From the cell containing the given text, extract its center point as (X, Y) coordinate. 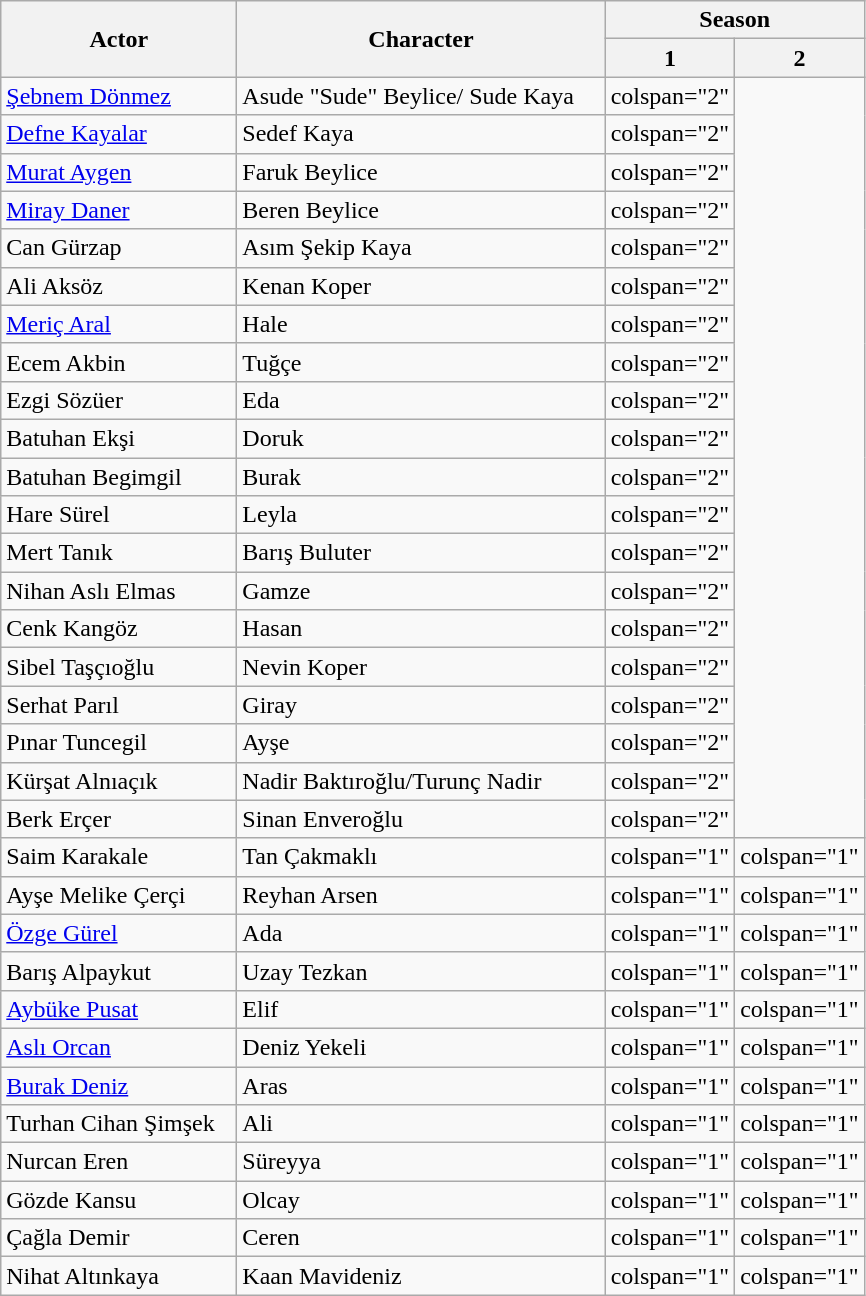
Nihan Aslı Elmas (119, 591)
Süreyya (421, 1162)
Burak (421, 477)
Mert Tanık (119, 553)
Hasan (421, 629)
Ezgi Sözüer (119, 400)
Olcay (421, 1200)
Character (421, 39)
Cenk Kangöz (119, 629)
Saim Karakale (119, 857)
Eda (421, 400)
Murat Aygen (119, 172)
Kenan Koper (421, 286)
Ayşe (421, 743)
Burak Deniz (119, 1085)
Aras (421, 1085)
Giray (421, 705)
Ada (421, 933)
Asım Şekip Kaya (421, 248)
Reyhan Arsen (421, 895)
Aybüke Pusat (119, 1009)
Nihat Altınkaya (119, 1276)
Hare Sürel (119, 515)
Defne Kayalar (119, 134)
Turhan Cihan Şimşek (119, 1124)
Gamze (421, 591)
Aslı Orcan (119, 1047)
Sinan Enveroğlu (421, 819)
Barış Alpaykut (119, 971)
Kaan Mavideniz (421, 1276)
Ali (421, 1124)
Uzay Tezkan (421, 971)
Ecem Akbin (119, 362)
Elif (421, 1009)
Ali Aksöz (119, 286)
Batuhan Begimgil (119, 477)
2 (800, 58)
Barış Buluter (421, 553)
Deniz Yekeli (421, 1047)
Kürşat Alnıaçık (119, 781)
Berk Erçer (119, 819)
1 (670, 58)
Pınar Tuncegil (119, 743)
Leyla (421, 515)
Meriç Aral (119, 324)
Beren Beylice (421, 210)
Doruk (421, 438)
Batuhan Ekşi (119, 438)
Tuğçe (421, 362)
Çağla Demir (119, 1238)
Nevin Koper (421, 667)
Actor (119, 39)
Tan Çakmaklı (421, 857)
Sibel Taşçıoğlu (119, 667)
Season (734, 20)
Ceren (421, 1238)
Asude "Sude" Beylice/ Sude Kaya (421, 96)
Serhat Parıl (119, 705)
Faruk Beylice (421, 172)
Can Gürzap (119, 248)
Miray Daner (119, 210)
Gözde Kansu (119, 1200)
Hale (421, 324)
Özge Gürel (119, 933)
Nadir Baktıroğlu/Turunç Nadir (421, 781)
Ayşe Melike Çerçi (119, 895)
Sedef Kaya (421, 134)
Nurcan Eren (119, 1162)
Şebnem Dönmez (119, 96)
